Return the (X, Y) coordinate for the center point of the cell that contains the specified text.  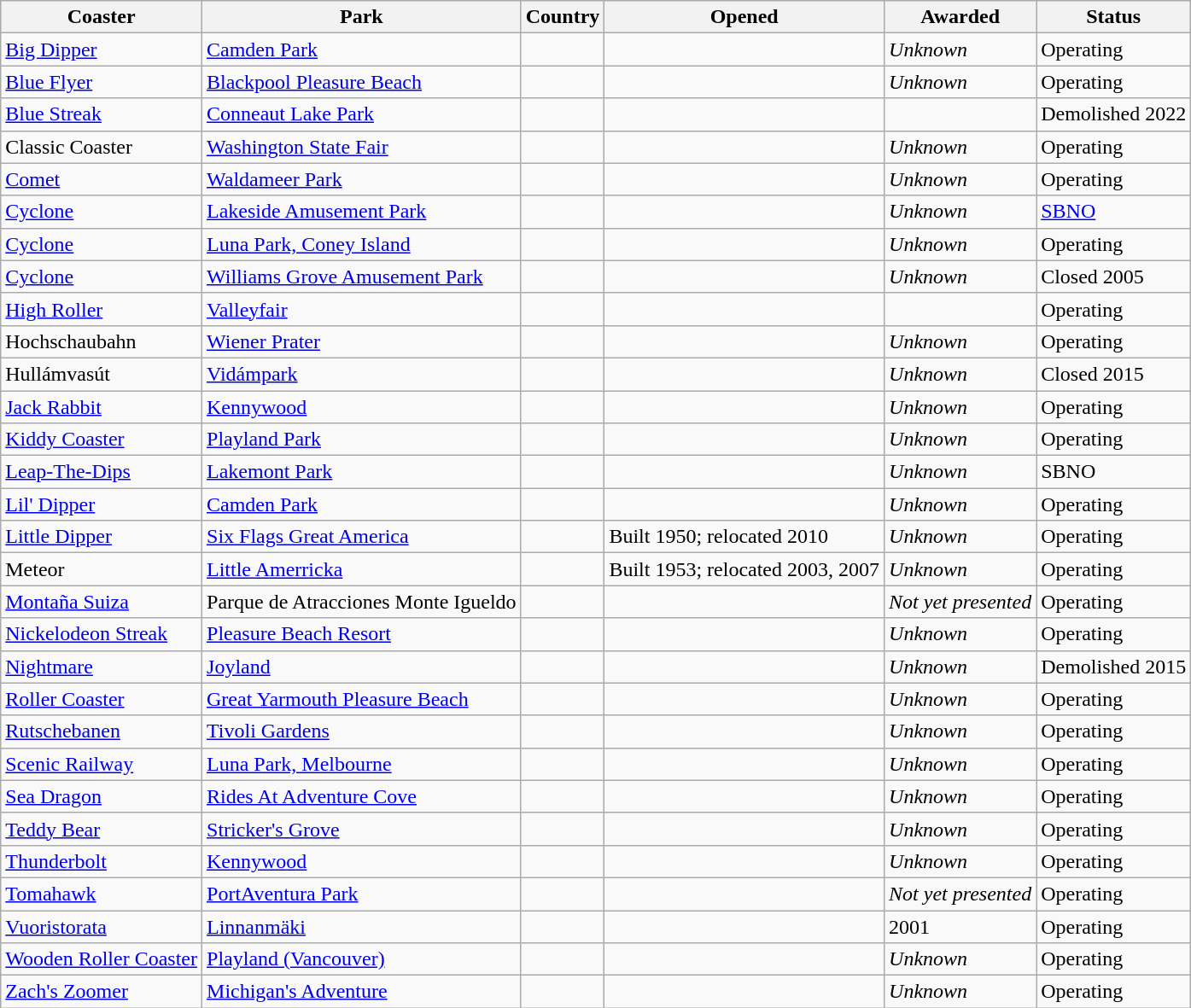
Linnanmäki (362, 926)
Conneaut Lake Park (362, 114)
Comet (102, 179)
Washington State Fair (362, 147)
Lakeside Amusement Park (362, 212)
Six Flags Great America (362, 537)
Scenic Railway (102, 764)
Valleyfair (362, 309)
Tomahawk (102, 894)
Park (362, 17)
2001 (960, 926)
Meteor (102, 569)
Hochschaubahn (102, 341)
Wooden Roller Coaster (102, 959)
Jack Rabbit (102, 407)
Closed 2005 (1113, 277)
High Roller (102, 309)
Opened (744, 17)
Roller Coaster (102, 699)
Vidámpark (362, 374)
Built 1950; relocated 2010 (744, 537)
Awarded (960, 17)
Sea Dragon (102, 796)
Blue Streak (102, 114)
Kiddy Coaster (102, 440)
Rides At Adventure Cove (362, 796)
Demolished 2015 (1113, 667)
Lil' Dipper (102, 504)
PortAventura Park (362, 894)
Coaster (102, 17)
Stricker's Grove (362, 829)
Waldameer Park (362, 179)
Montaña Suiza (102, 602)
Zach's Zoomer (102, 992)
Nightmare (102, 667)
Classic Coaster (102, 147)
Little Dipper (102, 537)
Tivoli Gardens (362, 731)
Hullámvasút (102, 374)
Luna Park, Melbourne (362, 764)
Thunderbolt (102, 861)
Nickelodeon Streak (102, 634)
Little Amerricka (362, 569)
Luna Park, Coney Island (362, 244)
Blackpool Pleasure Beach (362, 82)
Teddy Bear (102, 829)
Big Dipper (102, 50)
Built 1953; relocated 2003, 2007 (744, 569)
Wiener Prater (362, 341)
Playland (Vancouver) (362, 959)
Country (563, 17)
Great Yarmouth Pleasure Beach (362, 699)
Pleasure Beach Resort (362, 634)
Parque de Atracciones Monte Igueldo (362, 602)
Joyland (362, 667)
Lakemont Park (362, 472)
Leap-The-Dips (102, 472)
Playland Park (362, 440)
Status (1113, 17)
Vuoristorata (102, 926)
Demolished 2022 (1113, 114)
Michigan's Adventure (362, 992)
Blue Flyer (102, 82)
Williams Grove Amusement Park (362, 277)
Closed 2015 (1113, 374)
Rutschebanen (102, 731)
